Identify which cell holds the provided text, then report its [x, y] central coordinate. 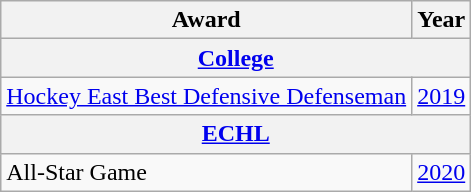
2019 [442, 96]
Hockey East Best Defensive Defenseman [206, 96]
Award [206, 20]
Year [442, 20]
ECHL [236, 134]
College [236, 58]
All-Star Game [206, 172]
2020 [442, 172]
